Detect which cell encompasses the target text, then output its [X, Y] center coordinate. 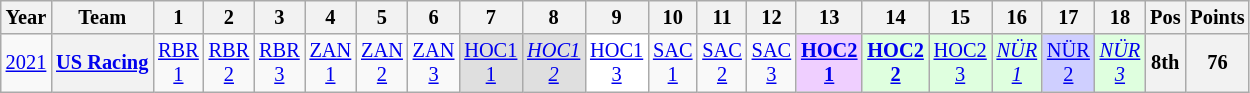
14 [895, 17]
12 [772, 17]
HOC22 [895, 63]
US Racing [102, 63]
HOC11 [490, 63]
Team [102, 17]
RBR3 [279, 63]
SAC1 [672, 63]
ZAN1 [331, 63]
Points [1217, 17]
ZAN2 [382, 63]
8 [554, 17]
NÜR2 [1068, 63]
8th [1165, 63]
SAC2 [722, 63]
ZAN3 [434, 63]
HOC23 [960, 63]
18 [1120, 17]
HOC13 [616, 63]
9 [616, 17]
NÜR3 [1120, 63]
Pos [1165, 17]
76 [1217, 63]
11 [722, 17]
1 [178, 17]
SAC3 [772, 63]
NÜR1 [1017, 63]
15 [960, 17]
Year [26, 17]
13 [829, 17]
6 [434, 17]
5 [382, 17]
10 [672, 17]
16 [1017, 17]
7 [490, 17]
2 [229, 17]
RBR2 [229, 63]
4 [331, 17]
RBR1 [178, 63]
HOC12 [554, 63]
HOC21 [829, 63]
3 [279, 17]
17 [1068, 17]
2021 [26, 63]
